Scan for the cell matching the given text and deliver its [X, Y] coordinate at center. 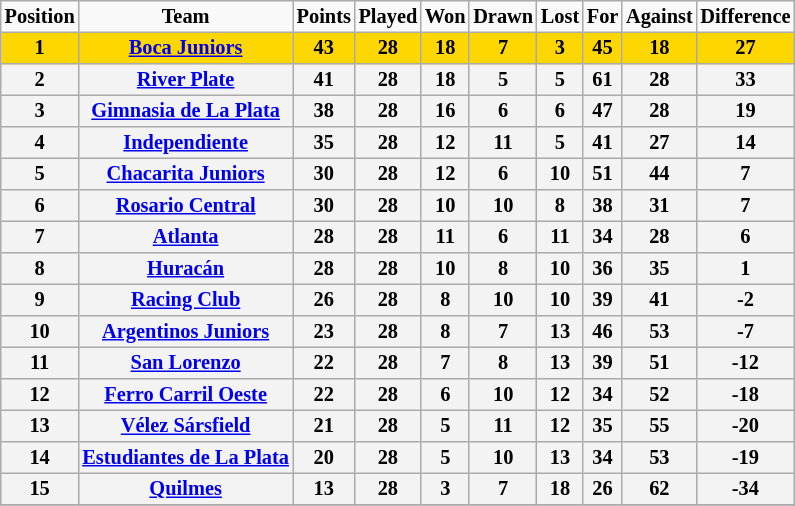
33 [746, 80]
9 [40, 300]
19 [746, 111]
Lost [560, 17]
36 [602, 269]
Independiente [185, 143]
31 [659, 206]
-19 [746, 458]
23 [324, 332]
62 [659, 489]
47 [602, 111]
Played [388, 17]
Gimnasia de La Plata [185, 111]
Rosario Central [185, 206]
52 [659, 395]
2 [40, 80]
4 [40, 143]
44 [659, 174]
45 [602, 48]
Boca Juniors [185, 48]
61 [602, 80]
-12 [746, 363]
San Lorenzo [185, 363]
Drawn [503, 17]
-34 [746, 489]
43 [324, 48]
15 [40, 489]
-2 [746, 300]
For [602, 17]
20 [324, 458]
-18 [746, 395]
Quilmes [185, 489]
Difference [746, 17]
Team [185, 17]
Position [40, 17]
Vélez Sársfield [185, 426]
Against [659, 17]
21 [324, 426]
55 [659, 426]
River Plate [185, 80]
46 [602, 332]
Points [324, 17]
-20 [746, 426]
-7 [746, 332]
Won [445, 17]
Ferro Carril Oeste [185, 395]
Atlanta [185, 237]
Racing Club [185, 300]
16 [445, 111]
Estudiantes de La Plata [185, 458]
Chacarita Juniors [185, 174]
Argentinos Juniors [185, 332]
Huracán [185, 269]
